Return (X, Y) of the center of cell containing provided text 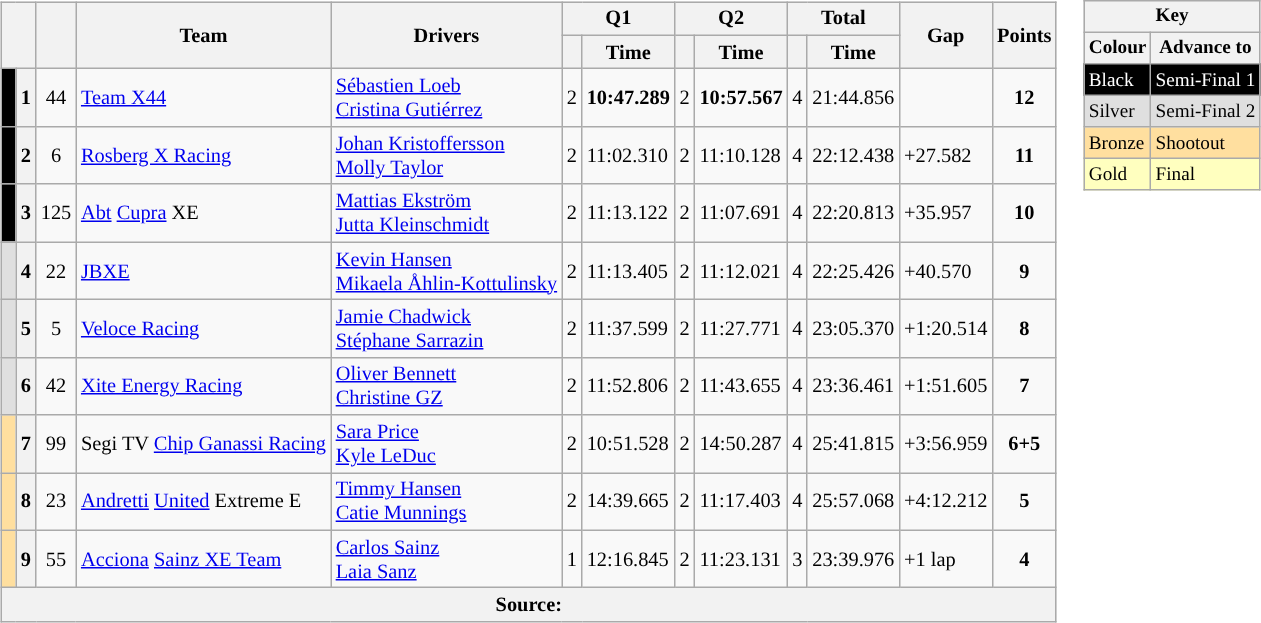
12 (1024, 98)
Timmy Hansen Catie Munnings (446, 502)
Kevin Hansen Mikaela Åhlin-Kottulinsky (446, 271)
Colour (1118, 48)
11:52.806 (628, 386)
Semi-Final 1 (1206, 80)
22:25.426 (853, 271)
Mattias Ekström Jutta Kleinschmidt (446, 213)
Veloce Racing (204, 329)
+35.957 (946, 213)
11:37.599 (628, 329)
23:39.976 (853, 559)
23:36.461 (853, 386)
Bronze (1118, 143)
Q1 (618, 19)
+27.582 (946, 156)
Key (1172, 16)
11:10.128 (742, 156)
Rosberg X Racing (204, 156)
Silver (1118, 111)
Sara Price Kyle LeDuc (446, 444)
11:07.691 (742, 213)
11:17.403 (742, 502)
11:43.655 (742, 386)
125 (56, 213)
Drivers (446, 36)
+4:12.212 (946, 502)
11:23.131 (742, 559)
Final (1206, 175)
Segi TV Chip Ganassi Racing (204, 444)
44 (56, 98)
Team (204, 36)
Team X44 (204, 98)
10:57.567 (742, 98)
11:13.122 (628, 213)
23:05.370 (853, 329)
10:51.528 (628, 444)
21:44.856 (853, 98)
Xite Energy Racing (204, 386)
14:39.665 (628, 502)
Carlos Sainz Laia Sanz (446, 559)
Source: (528, 605)
Q2 (732, 19)
Semi-Final 2 (1206, 111)
Gap (946, 36)
Shootout (1206, 143)
11:27.771 (742, 329)
Andretti United Extreme E (204, 502)
42 (56, 386)
+3:56.959 (946, 444)
Jamie Chadwick Stéphane Sarrazin (446, 329)
55 (56, 559)
22:12.438 (853, 156)
Abt Cupra XE (204, 213)
11:13.405 (628, 271)
Points (1024, 36)
11:02.310 (628, 156)
Johan Kristoffersson Molly Taylor (446, 156)
10:47.289 (628, 98)
Black (1118, 80)
Total (844, 19)
12:16.845 (628, 559)
99 (56, 444)
11 (1024, 156)
25:41.815 (853, 444)
23 (56, 502)
+40.570 (946, 271)
10 (1024, 213)
Sébastien Loeb Cristina Gutiérrez (446, 98)
+1:20.514 (946, 329)
+1:51.605 (946, 386)
6+5 (1024, 444)
Acciona Sainz XE Team (204, 559)
25:57.068 (853, 502)
11:12.021 (742, 271)
22 (56, 271)
22:20.813 (853, 213)
Oliver Bennett Christine GZ (446, 386)
JBXE (204, 271)
14:50.287 (742, 444)
Advance to (1206, 48)
Gold (1118, 175)
+1 lap (946, 559)
